From the cell containing the given text, extract its center point as [X, Y] coordinate. 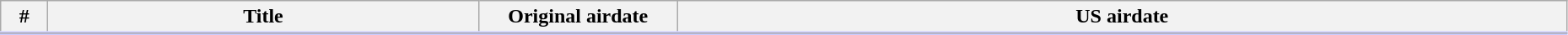
Original airdate [578, 17]
Title [263, 17]
# [24, 17]
US airdate [1122, 17]
